Find where the given text appears and provide that cell's center as [X, Y] coordinate. 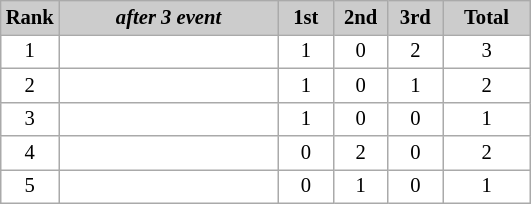
4 [30, 153]
1st [306, 17]
after 3 event [169, 17]
Total [487, 17]
2nd [360, 17]
Rank [30, 17]
3rd [416, 17]
5 [30, 186]
